Find where the given text appears and provide that cell's center as [X, Y] coordinate. 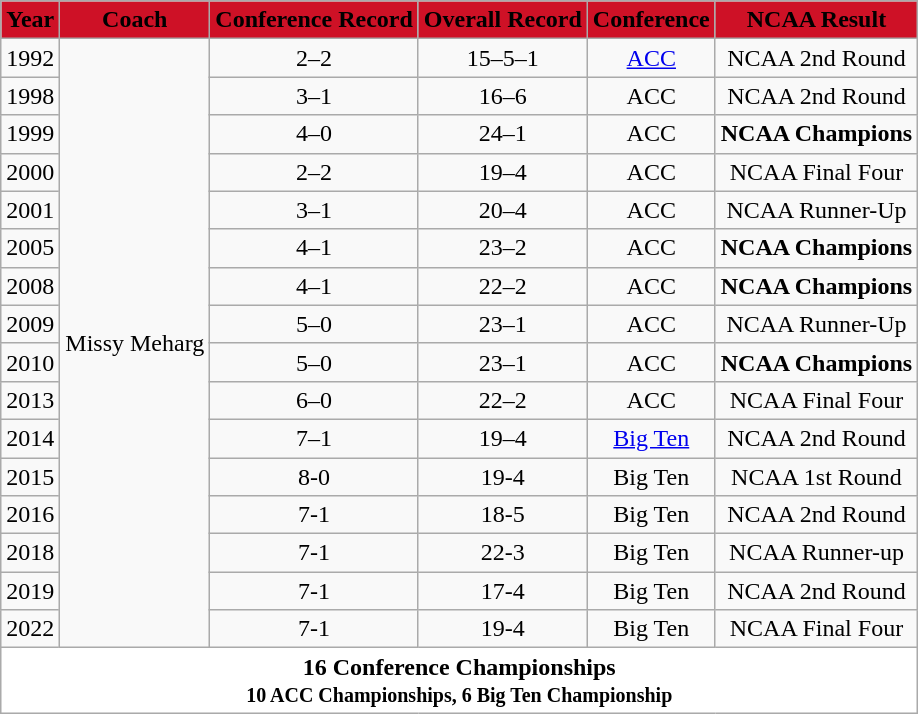
8-0 [314, 477]
Coach [135, 20]
Conference Record [314, 20]
17-4 [502, 591]
2009 [30, 324]
4–0 [314, 134]
16–6 [502, 96]
18-5 [502, 515]
2013 [30, 400]
1999 [30, 134]
1992 [30, 58]
2010 [30, 362]
2001 [30, 210]
16 Conference Championships 10 ACC Championships, 6 Big Ten Championship [460, 680]
Missy Meharg [135, 344]
6–0 [314, 400]
2022 [30, 629]
23–2 [502, 248]
7–1 [314, 438]
2000 [30, 172]
Year [30, 20]
Conference [651, 20]
2005 [30, 248]
20–4 [502, 210]
2019 [30, 591]
2008 [30, 286]
24–1 [502, 134]
NCAA Runner-up [816, 553]
2016 [30, 515]
1998 [30, 96]
Overall Record [502, 20]
NCAA 1st Round [816, 477]
2015 [30, 477]
2014 [30, 438]
22-3 [502, 553]
2018 [30, 553]
NCAA Result [816, 20]
15–5–1 [502, 58]
